From the cell containing the given text, extract its center point as (X, Y) coordinate. 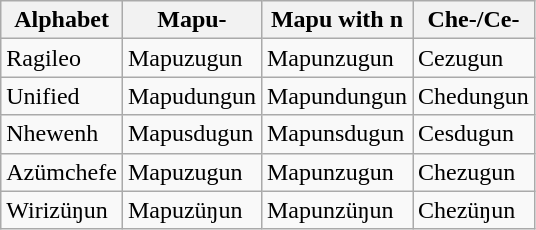
Mapunsdugun (336, 134)
Chezüŋun (474, 210)
Che-/Ce- (474, 20)
Chezugun (474, 172)
Mapu- (192, 20)
Mapusdugun (192, 134)
Alphabet (62, 20)
Chedungun (474, 96)
Mapundungun (336, 96)
Wirizüŋun (62, 210)
Nhewenh (62, 134)
Ragileo (62, 58)
Cesdugun (474, 134)
Unified (62, 96)
Mapu with n (336, 20)
Mapunzüŋun (336, 210)
Azümchefe (62, 172)
Cezugun (474, 58)
Mapudungun (192, 96)
Mapuzüŋun (192, 210)
